Detect which cell encompasses the target text, then output its (x, y) center coordinate. 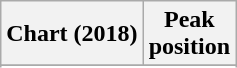
Peakposition (189, 34)
Chart (2018) (72, 34)
